Pinpoint the cell where the given text exists, returning its (X, Y) midpoint coordinate. 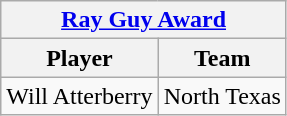
Team (222, 58)
Ray Guy Award (144, 20)
North Texas (222, 96)
Player (80, 58)
Will Atterberry (80, 96)
